Find where the given text appears and provide that cell's center as (X, Y) coordinate. 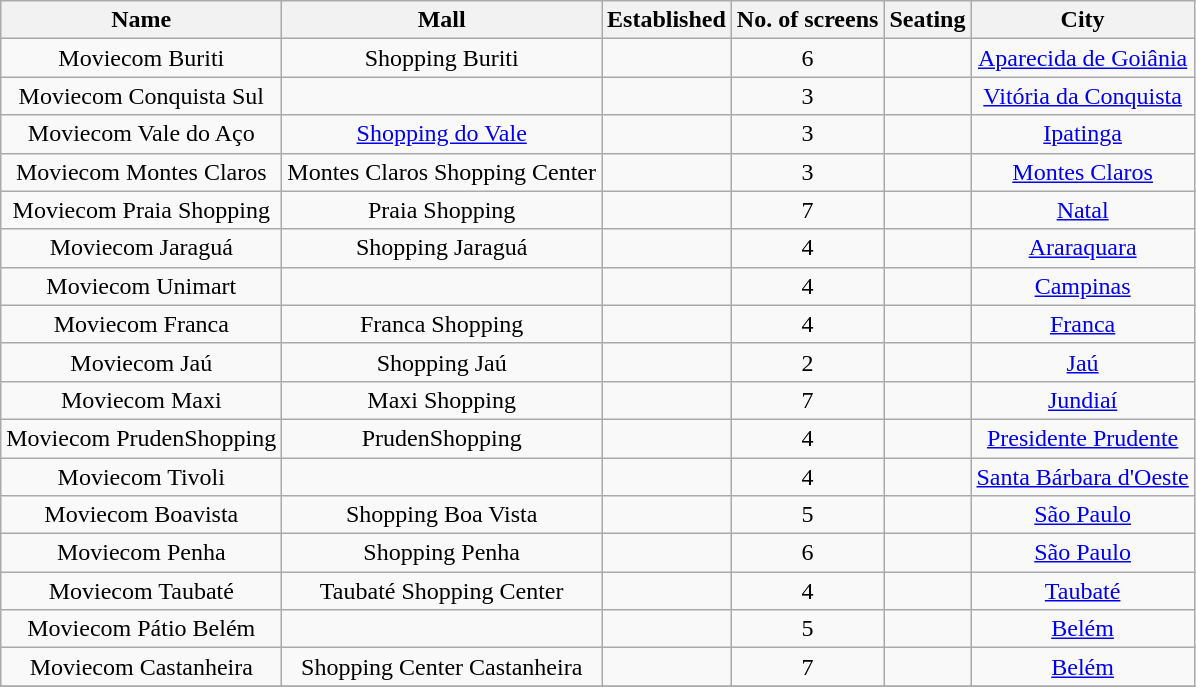
Moviecom Boavista (142, 515)
Moviecom Buriti (142, 58)
Moviecom Conquista Sul (142, 96)
Jaú (1082, 362)
Araraquara (1082, 248)
Shopping Penha (442, 553)
Shopping Buriti (442, 58)
Franca Shopping (442, 324)
2 (808, 362)
Shopping do Vale (442, 134)
Ipatinga (1082, 134)
Moviecom Tivoli (142, 477)
Moviecom Taubaté (142, 591)
No. of screens (808, 20)
Presidente Prudente (1082, 438)
Mall (442, 20)
Moviecom PrudenShopping (142, 438)
Shopping Boa Vista (442, 515)
Established (667, 20)
Maxi Shopping (442, 400)
City (1082, 20)
Moviecom Castanheira (142, 667)
Moviecom Pátio Belém (142, 629)
PrudenShopping (442, 438)
Moviecom Vale do Aço (142, 134)
Moviecom Montes Claros (142, 172)
Taubaté (1082, 591)
Franca (1082, 324)
Praia Shopping (442, 210)
Shopping Center Castanheira (442, 667)
Name (142, 20)
Taubaté Shopping Center (442, 591)
Vitória da Conquista (1082, 96)
Moviecom Jaraguá (142, 248)
Shopping Jaraguá (442, 248)
Moviecom Praia Shopping (142, 210)
Moviecom Jaú (142, 362)
Shopping Jaú (442, 362)
Seating (928, 20)
Santa Bárbara d'Oeste (1082, 477)
Jundiaí (1082, 400)
Aparecida de Goiânia (1082, 58)
Campinas (1082, 286)
Natal (1082, 210)
Moviecom Maxi (142, 400)
Montes Claros Shopping Center (442, 172)
Moviecom Unimart (142, 286)
Moviecom Franca (142, 324)
Moviecom Penha (142, 553)
Montes Claros (1082, 172)
